Provide the [X, Y] coordinate of the cell's center where the given text is located.  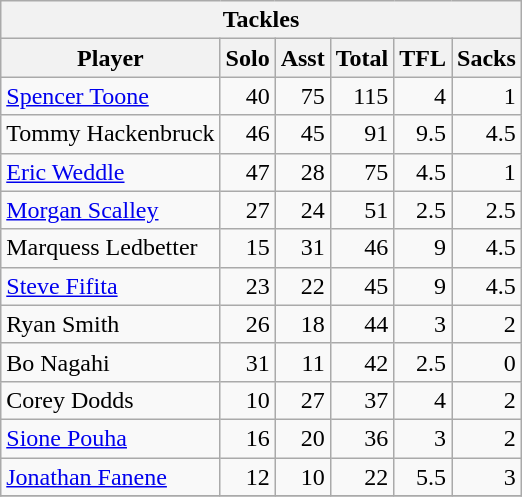
Tackles [262, 20]
Eric Weddle [110, 172]
Tommy Hackenbruck [110, 134]
Bo Nagahi [110, 362]
Total [362, 58]
115 [362, 96]
91 [362, 134]
12 [248, 477]
Steve Fifita [110, 286]
44 [362, 324]
20 [302, 438]
15 [248, 248]
Jonathan Fanene [110, 477]
23 [248, 286]
Sione Pouha [110, 438]
16 [248, 438]
51 [362, 210]
26 [248, 324]
28 [302, 172]
5.5 [423, 477]
Player [110, 58]
Ryan Smith [110, 324]
Marquess Ledbetter [110, 248]
24 [302, 210]
TFL [423, 58]
Corey Dodds [110, 400]
Solo [248, 58]
47 [248, 172]
36 [362, 438]
Sacks [487, 58]
42 [362, 362]
11 [302, 362]
Asst [302, 58]
Spencer Toone [110, 96]
40 [248, 96]
18 [302, 324]
37 [362, 400]
Morgan Scalley [110, 210]
0 [487, 362]
9.5 [423, 134]
